Locate the cell with the specified text and output its (x, y) center coordinate. 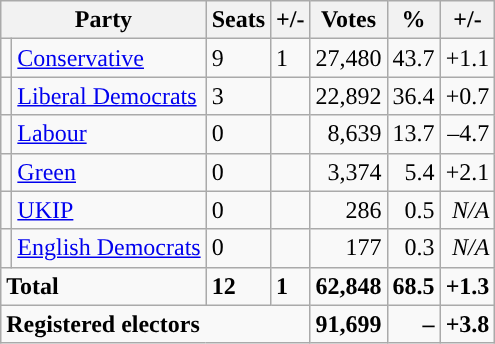
Registered electors (156, 324)
36.4 (414, 96)
+3.8 (468, 324)
91,699 (348, 324)
62,848 (348, 286)
+1.1 (468, 58)
+0.7 (468, 96)
0.5 (414, 210)
177 (348, 248)
3 (238, 96)
286 (348, 210)
9 (238, 58)
3,374 (348, 172)
% (414, 20)
68.5 (414, 286)
13.7 (414, 134)
+1.3 (468, 286)
Votes (348, 20)
5.4 (414, 172)
Labour (109, 134)
Green (109, 172)
– (414, 324)
Liberal Democrats (109, 96)
UKIP (109, 210)
8,639 (348, 134)
Seats (238, 20)
–4.7 (468, 134)
12 (238, 286)
+2.1 (468, 172)
22,892 (348, 96)
0.3 (414, 248)
43.7 (414, 58)
27,480 (348, 58)
Total (104, 286)
Party (104, 20)
English Democrats (109, 248)
Conservative (109, 58)
